Identify which cell holds the provided text, then report its [X, Y] central coordinate. 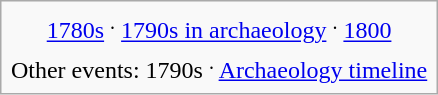
Other events: 1790s . Archaeology timeline [218, 67]
1780s . 1790s in archaeology . 1800 [218, 27]
